Detect which cell encompasses the target text, then output its [X, Y] center coordinate. 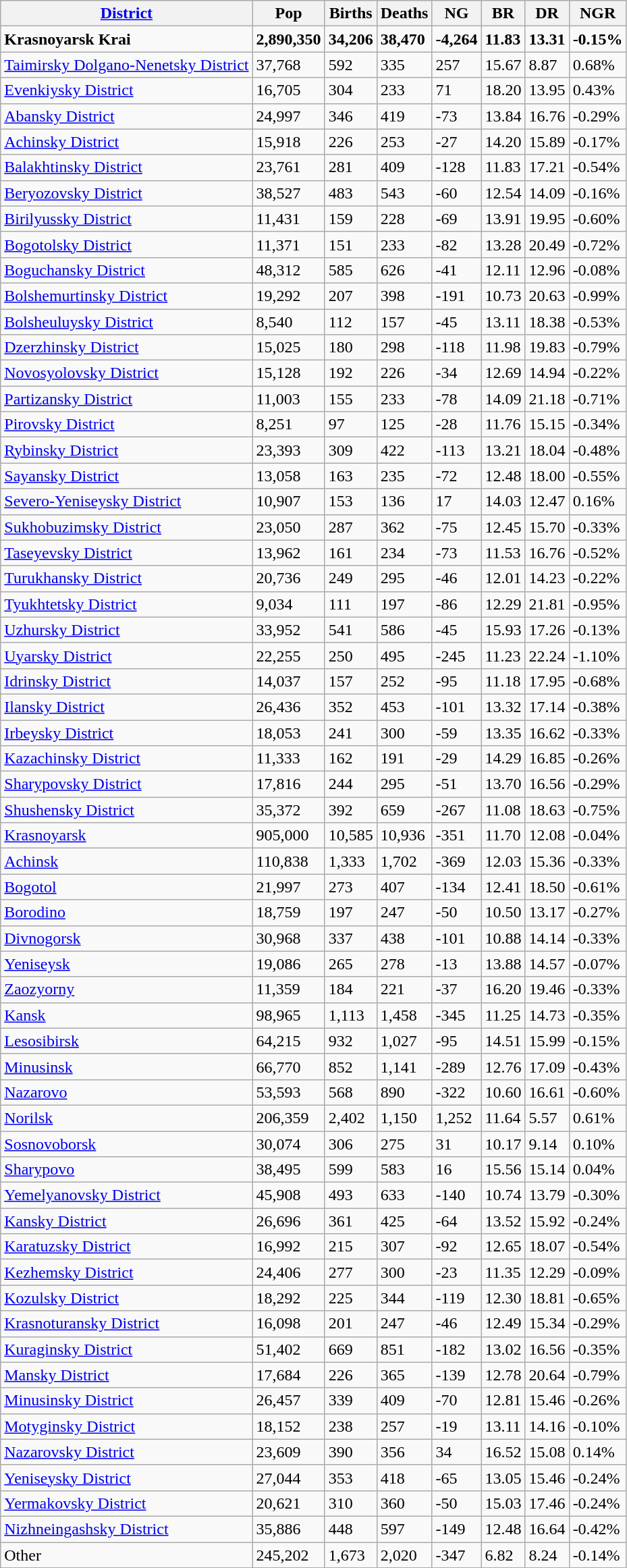
20.63 [547, 296]
493 [351, 1195]
225 [351, 1298]
26,436 [289, 707]
18,152 [289, 1426]
16,705 [289, 90]
Achinsky District [127, 142]
15.08 [547, 1452]
11.23 [503, 655]
-29 [456, 759]
Uzhursky District [127, 630]
234 [404, 553]
15,128 [289, 373]
Other [127, 1555]
310 [351, 1503]
20,621 [289, 1503]
11.98 [503, 348]
-1.10% [598, 655]
13.21 [503, 450]
-0.72% [598, 244]
21.18 [547, 399]
207 [351, 296]
543 [404, 193]
Sukhobuzimsky District [127, 527]
13.79 [547, 1195]
13.05 [503, 1478]
12.11 [503, 270]
Boguchansky District [127, 270]
597 [404, 1529]
22.24 [547, 655]
201 [351, 1324]
249 [351, 578]
-75 [456, 527]
35,372 [289, 810]
192 [351, 373]
20.49 [547, 244]
15.67 [503, 65]
-78 [456, 399]
659 [404, 810]
245,202 [289, 1555]
14.73 [547, 1015]
-139 [456, 1375]
Borodino [127, 913]
Dzerzhinsky District [127, 348]
Pop [289, 13]
-0.65% [598, 1298]
Taseyevsky District [127, 553]
18.50 [547, 887]
-69 [456, 219]
12.76 [503, 1066]
8,251 [289, 425]
265 [351, 964]
585 [351, 270]
-19 [456, 1426]
11,003 [289, 399]
12.03 [503, 861]
23,393 [289, 450]
-0.71% [598, 399]
12.30 [503, 1298]
110,838 [289, 861]
30,074 [289, 1144]
38,495 [289, 1170]
16.52 [503, 1452]
20.64 [547, 1375]
1,252 [456, 1118]
-0.53% [598, 322]
352 [351, 707]
252 [404, 681]
162 [351, 759]
Shushensky District [127, 810]
-70 [456, 1401]
Tyukhtetsky District [127, 604]
-82 [456, 244]
20,736 [289, 578]
Yermakovsky District [127, 1503]
287 [351, 527]
Achinsk [127, 861]
Pirovsky District [127, 425]
Mansky District [127, 1375]
15.56 [503, 1170]
51,402 [289, 1349]
Yeniseysk [127, 964]
438 [404, 938]
Taimirsky Dolgano-Nenetsky District [127, 65]
Sharypovsky District [127, 784]
17.95 [547, 681]
19.95 [547, 219]
390 [351, 1452]
-182 [456, 1349]
-267 [456, 810]
11.08 [503, 810]
53,593 [289, 1092]
10,907 [289, 502]
17,684 [289, 1375]
Kansky District [127, 1221]
-0.27% [598, 913]
10,936 [404, 836]
23,050 [289, 527]
12.96 [547, 270]
-134 [456, 887]
905,000 [289, 836]
-60 [456, 193]
NG [456, 13]
Sosnovoborsk [127, 1144]
11.25 [503, 1015]
0.68% [598, 65]
304 [351, 90]
541 [351, 630]
1,113 [351, 1015]
-0.61% [598, 887]
307 [404, 1247]
-322 [456, 1092]
111 [351, 604]
16.64 [547, 1529]
Motyginsky District [127, 1426]
-289 [456, 1066]
15.36 [547, 861]
17.46 [547, 1503]
10.74 [503, 1195]
-0.34% [598, 425]
253 [404, 142]
17,816 [289, 784]
17.26 [547, 630]
Uyarsky District [127, 655]
422 [404, 450]
8.87 [547, 65]
362 [404, 527]
35,886 [289, 1529]
8,540 [289, 322]
14.16 [547, 1426]
15.89 [547, 142]
1,150 [404, 1118]
19.83 [547, 348]
BR [503, 13]
23,609 [289, 1452]
2,890,350 [289, 39]
-0.48% [598, 450]
22,255 [289, 655]
23,761 [289, 167]
-0.17% [598, 142]
-37 [456, 990]
98,965 [289, 1015]
14.94 [547, 373]
Yeniseysky District [127, 1478]
14.14 [547, 938]
483 [351, 193]
18.04 [547, 450]
30,968 [289, 938]
-92 [456, 1247]
10.73 [503, 296]
1,333 [351, 861]
15.14 [547, 1170]
-41 [456, 270]
-0.10% [598, 1426]
Evenkiysky District [127, 90]
-0.38% [598, 707]
1,673 [351, 1555]
Rybinsky District [127, 450]
19,086 [289, 964]
15,918 [289, 142]
Krasnoyarsk [127, 836]
Beryozovsky District [127, 193]
12.78 [503, 1375]
24,406 [289, 1272]
228 [404, 219]
583 [404, 1170]
Balakhtinsky District [127, 167]
16.61 [547, 1092]
17.21 [547, 167]
Partizansky District [127, 399]
Krasnoyarsk Krai [127, 39]
15.15 [547, 425]
19,292 [289, 296]
0.43% [598, 90]
Bolshemurtinsky District [127, 296]
71 [456, 90]
13,962 [289, 553]
12.08 [547, 836]
-0.68% [598, 681]
-113 [456, 450]
16,098 [289, 1324]
12.49 [503, 1324]
64,215 [289, 1041]
592 [351, 65]
14.23 [547, 578]
Abansky District [127, 116]
Bogotol [127, 887]
12.47 [547, 502]
851 [404, 1349]
365 [404, 1375]
12.54 [503, 193]
495 [404, 655]
626 [404, 270]
155 [351, 399]
425 [404, 1221]
NGR [598, 13]
18,292 [289, 1298]
Idrinsky District [127, 681]
12.65 [503, 1247]
273 [351, 887]
15.70 [547, 527]
10.60 [503, 1092]
-23 [456, 1272]
18.81 [547, 1298]
12.01 [503, 578]
-28 [456, 425]
5.57 [547, 1118]
Bogotolsky District [127, 244]
339 [351, 1401]
Lesosibirsk [127, 1041]
17 [456, 502]
238 [351, 1426]
360 [404, 1503]
16,992 [289, 1247]
13.84 [503, 116]
-128 [456, 167]
14.29 [503, 759]
-118 [456, 348]
33,952 [289, 630]
9.14 [547, 1144]
-0.16% [598, 193]
Novosyolovsky District [127, 373]
407 [404, 887]
Kansk [127, 1015]
599 [351, 1170]
12.69 [503, 373]
159 [351, 219]
250 [351, 655]
-34 [456, 373]
27,044 [289, 1478]
215 [351, 1247]
353 [351, 1478]
1,458 [404, 1015]
-27 [456, 142]
Kozulsky District [127, 1298]
-0.04% [598, 836]
-0.75% [598, 810]
Deaths [404, 13]
21.81 [547, 604]
21,997 [289, 887]
Kuraginsky District [127, 1349]
18.00 [547, 476]
Birilyussky District [127, 219]
Zaozyorny [127, 990]
18.07 [547, 1247]
31 [456, 1144]
161 [351, 553]
24,997 [289, 116]
277 [351, 1272]
151 [351, 244]
13.91 [503, 219]
Minusinsky District [127, 1401]
1,702 [404, 861]
10,585 [351, 836]
45,908 [289, 1195]
-0.09% [598, 1272]
Kazachinsky District [127, 759]
206,359 [289, 1118]
11.76 [503, 425]
15.93 [503, 630]
-0.43% [598, 1066]
346 [351, 116]
-13 [456, 964]
DR [547, 13]
13.95 [547, 90]
26,696 [289, 1221]
344 [404, 1298]
361 [351, 1221]
-0.08% [598, 270]
-0.52% [598, 553]
34,206 [351, 39]
13,058 [289, 476]
10.50 [503, 913]
17.09 [547, 1066]
392 [351, 810]
0.16% [598, 502]
13.28 [503, 244]
Ilansky District [127, 707]
2,020 [404, 1555]
153 [351, 502]
15,025 [289, 348]
-245 [456, 655]
125 [404, 425]
-347 [456, 1555]
Kezhemsky District [127, 1272]
11.53 [503, 553]
14.51 [503, 1041]
11,431 [289, 219]
-345 [456, 1015]
26,457 [289, 1401]
12.81 [503, 1401]
18,053 [289, 732]
15.34 [547, 1324]
38,527 [289, 193]
Sharypovo [127, 1170]
241 [351, 732]
Nazarovo [127, 1092]
Births [351, 13]
932 [351, 1041]
13.88 [503, 964]
398 [404, 296]
2,402 [351, 1118]
-51 [456, 784]
112 [351, 322]
136 [404, 502]
-191 [456, 296]
-4,264 [456, 39]
34 [456, 1452]
13.02 [503, 1349]
1,141 [404, 1066]
-351 [456, 836]
890 [404, 1092]
-0.30% [598, 1195]
-140 [456, 1195]
0.04% [598, 1170]
12.45 [503, 527]
337 [351, 938]
633 [404, 1195]
48,312 [289, 270]
-0.14% [598, 1555]
-72 [456, 476]
15.03 [503, 1503]
-0.99% [598, 296]
16.85 [547, 759]
-59 [456, 732]
18.63 [547, 810]
184 [351, 990]
180 [351, 348]
1,027 [404, 1041]
281 [351, 167]
Yemelyanovsky District [127, 1195]
District [127, 13]
11,333 [289, 759]
309 [351, 450]
8.24 [547, 1555]
66,770 [289, 1066]
Krasnoturansky District [127, 1324]
16.62 [547, 732]
10.88 [503, 938]
0.61% [598, 1118]
-0.42% [598, 1529]
18,759 [289, 913]
-149 [456, 1529]
15.99 [547, 1041]
Irbeysky District [127, 732]
Bolsheuluysky District [127, 322]
13.52 [503, 1221]
-0.95% [598, 604]
-0.13% [598, 630]
16.20 [503, 990]
37,768 [289, 65]
13.17 [547, 913]
163 [351, 476]
335 [404, 65]
Sayansky District [127, 476]
221 [404, 990]
14.03 [503, 502]
-369 [456, 861]
Turukhansky District [127, 578]
11.18 [503, 681]
Minusinsk [127, 1066]
18.38 [547, 322]
97 [351, 425]
453 [404, 707]
13.32 [503, 707]
-64 [456, 1221]
13.70 [503, 784]
Karatuzsky District [127, 1247]
448 [351, 1529]
11,359 [289, 990]
0.14% [598, 1452]
191 [404, 759]
669 [351, 1349]
244 [351, 784]
11.35 [503, 1272]
306 [351, 1144]
418 [404, 1478]
Divnogorsk [127, 938]
15.92 [547, 1221]
298 [404, 348]
Nazarovsky District [127, 1452]
19.46 [547, 990]
9,034 [289, 604]
235 [404, 476]
852 [351, 1066]
11.64 [503, 1118]
13.35 [503, 732]
11.70 [503, 836]
356 [404, 1452]
419 [404, 116]
-0.07% [598, 964]
278 [404, 964]
Severo-Yeniseysky District [127, 502]
568 [351, 1092]
38,470 [404, 39]
13.31 [547, 39]
10.17 [503, 1144]
14,037 [289, 681]
17.14 [547, 707]
Nizhneingashsky District [127, 1529]
Norilsk [127, 1118]
-119 [456, 1298]
12.41 [503, 887]
586 [404, 630]
-0.55% [598, 476]
16 [456, 1170]
275 [404, 1144]
0.10% [598, 1144]
-65 [456, 1478]
14.20 [503, 142]
14.57 [547, 964]
18.20 [503, 90]
-86 [456, 604]
11,371 [289, 244]
6.82 [503, 1555]
